Extract the (X, Y) coordinate from the center of the cell holding the provided text.  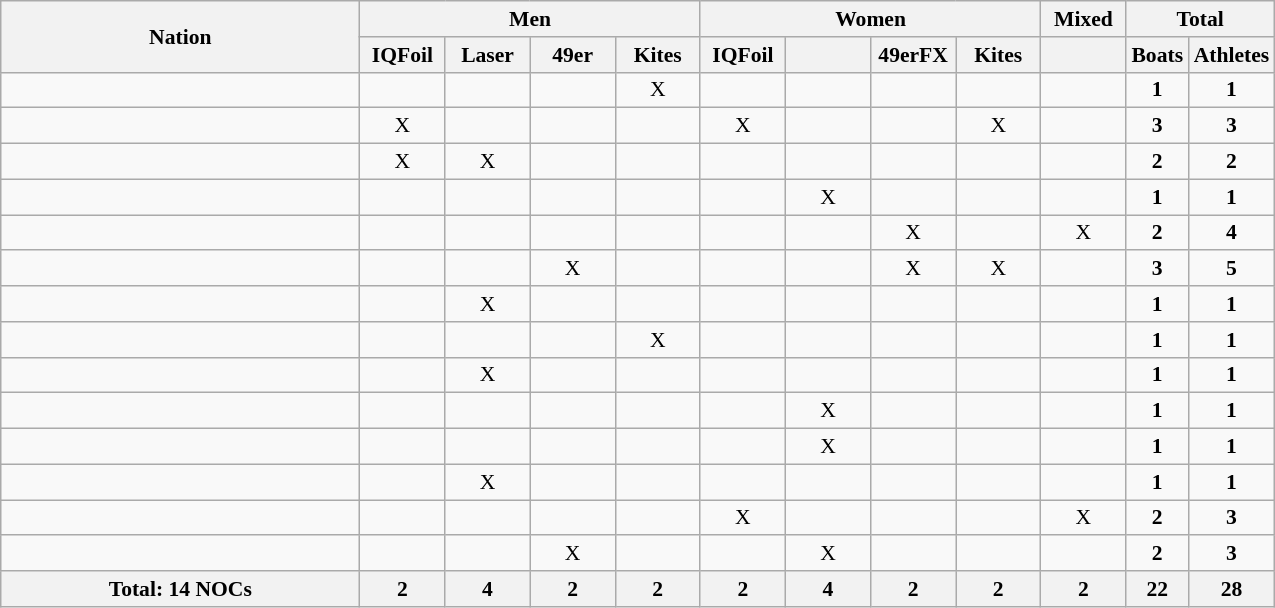
Nation (180, 36)
28 (1232, 589)
49erFX (914, 55)
Boats (1158, 55)
Athletes (1232, 55)
Laser (488, 55)
5 (1232, 269)
22 (1158, 589)
Mixed (1084, 19)
49er (572, 55)
Men (530, 19)
Total (1200, 19)
Women (870, 19)
Total: 14 NOCs (180, 589)
